Find where the given text appears and provide that cell's center as (x, y) coordinate. 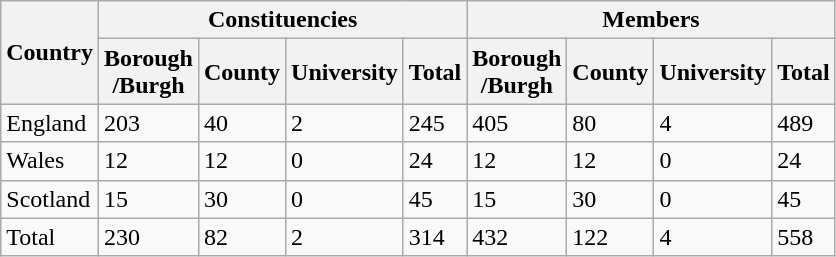
40 (242, 123)
Scotland (50, 199)
England (50, 123)
230 (148, 237)
558 (804, 237)
203 (148, 123)
Wales (50, 161)
432 (517, 237)
314 (435, 237)
Country (50, 52)
80 (610, 123)
245 (435, 123)
122 (610, 237)
82 (242, 237)
489 (804, 123)
Members (651, 20)
Constituencies (282, 20)
405 (517, 123)
